Output the [x, y] coordinate of the center of the cell containing the given text.  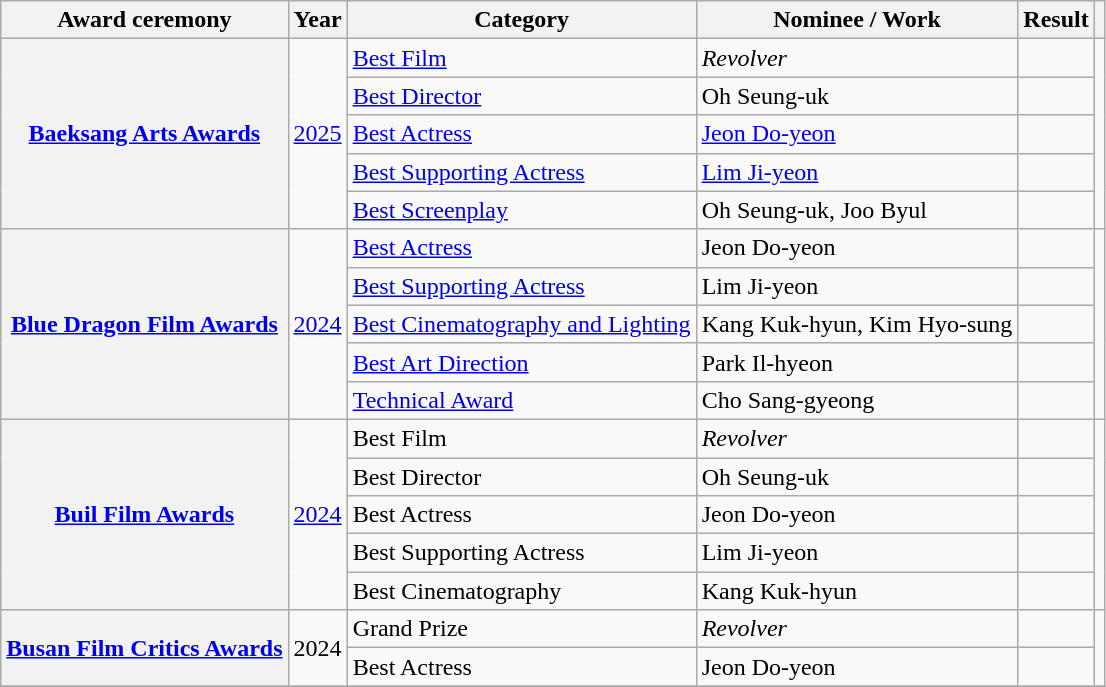
Award ceremony [144, 20]
2025 [318, 134]
Kang Kuk-hyun [857, 591]
Cho Sang-gyeong [857, 400]
Category [522, 20]
Best Art Direction [522, 362]
Best Screenplay [522, 210]
Busan Film Critics Awards [144, 648]
Year [318, 20]
Kang Kuk-hyun, Kim Hyo-sung [857, 324]
Park Il-hyeon [857, 362]
Nominee / Work [857, 20]
Oh Seung-uk, Joo Byul [857, 210]
Grand Prize [522, 629]
Blue Dragon Film Awards [144, 324]
Buil Film Awards [144, 514]
Baeksang Arts Awards [144, 134]
Best Cinematography and Lighting [522, 324]
Result [1056, 20]
Best Cinematography [522, 591]
Technical Award [522, 400]
